Pinpoint the cell where the given text exists, returning its (X, Y) midpoint coordinate. 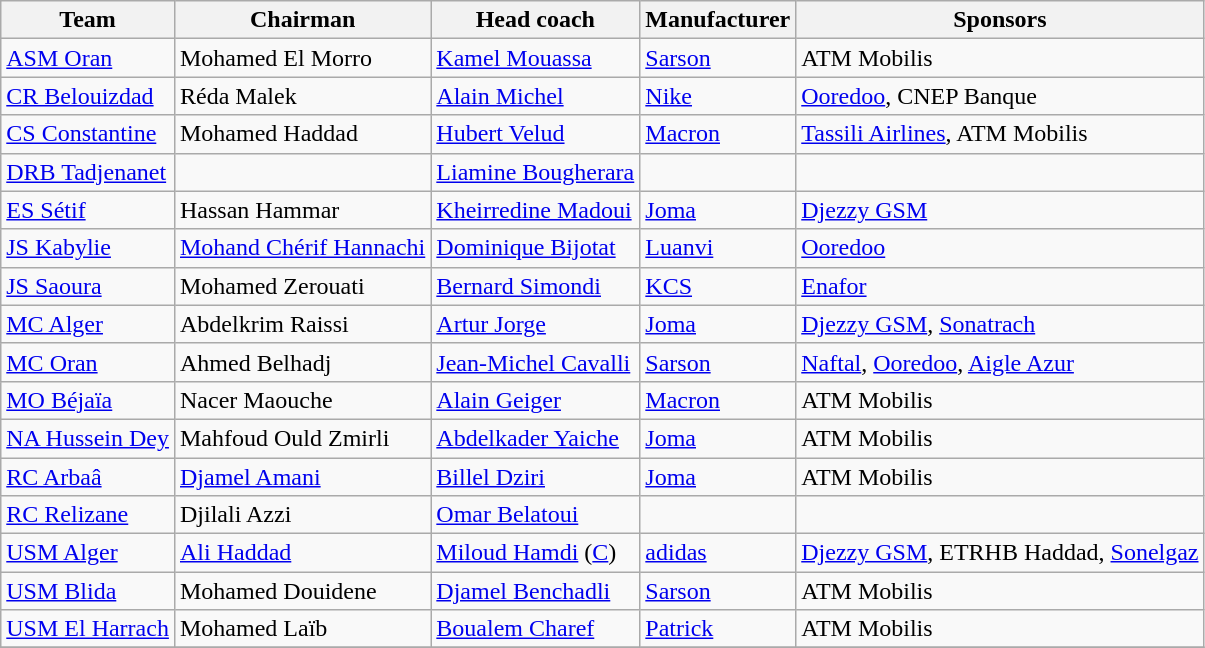
ES Sétif (88, 210)
Mohamed Douidene (302, 591)
Mohand Chérif Hannachi (302, 248)
Tassili Airlines, ATM Mobilis (1000, 134)
Team (88, 20)
USM Alger (88, 553)
Enafor (1000, 286)
RC Relizane (88, 515)
MC Alger (88, 324)
Luanvi (718, 248)
Ahmed Belhadj (302, 362)
Abdelkader Yaiche (536, 438)
Boualem Charef (536, 629)
RC Arbaâ (88, 477)
Omar Belatoui (536, 515)
Kamel Mouassa (536, 58)
Nacer Maouche (302, 400)
Bernard Simondi (536, 286)
Djilali Azzi (302, 515)
Hubert Velud (536, 134)
Ooredoo (1000, 248)
Kheirredine Madoui (536, 210)
KCS (718, 286)
NA Hussein Dey (88, 438)
CR Belouizdad (88, 96)
Ali Haddad (302, 553)
Ooredoo, CNEP Banque (1000, 96)
Hassan Hammar (302, 210)
USM El Harrach (88, 629)
Naftal, Ooredoo, Aigle Azur (1000, 362)
Artur Jorge (536, 324)
Billel Dziri (536, 477)
Nike (718, 96)
Mohamed El Morro (302, 58)
CS Constantine (88, 134)
ASM Oran (88, 58)
Abdelkrim Raissi (302, 324)
adidas (718, 553)
Dominique Bijotat (536, 248)
JS Kabylie (88, 248)
DRB Tadjenanet (88, 172)
Djamel Benchadli (536, 591)
MC Oran (88, 362)
Réda Malek (302, 96)
Alain Michel (536, 96)
Alain Geiger (536, 400)
JS Saoura (88, 286)
Djezzy GSM, ETRHB Haddad, Sonelgaz (1000, 553)
Mohamed Zerouati (302, 286)
Patrick (718, 629)
Sponsors (1000, 20)
Liamine Bougherara (536, 172)
Djezzy GSM, Sonatrach (1000, 324)
Mohamed Laïb (302, 629)
Mahfoud Ould Zmirli (302, 438)
USM Blida (88, 591)
Head coach (536, 20)
MO Béjaïa (88, 400)
Miloud Hamdi (C) (536, 553)
Djamel Amani (302, 477)
Jean-Michel Cavalli (536, 362)
Chairman (302, 20)
Mohamed Haddad (302, 134)
Manufacturer (718, 20)
Djezzy GSM (1000, 210)
